From the cell containing the given text, extract its center point as (X, Y) coordinate. 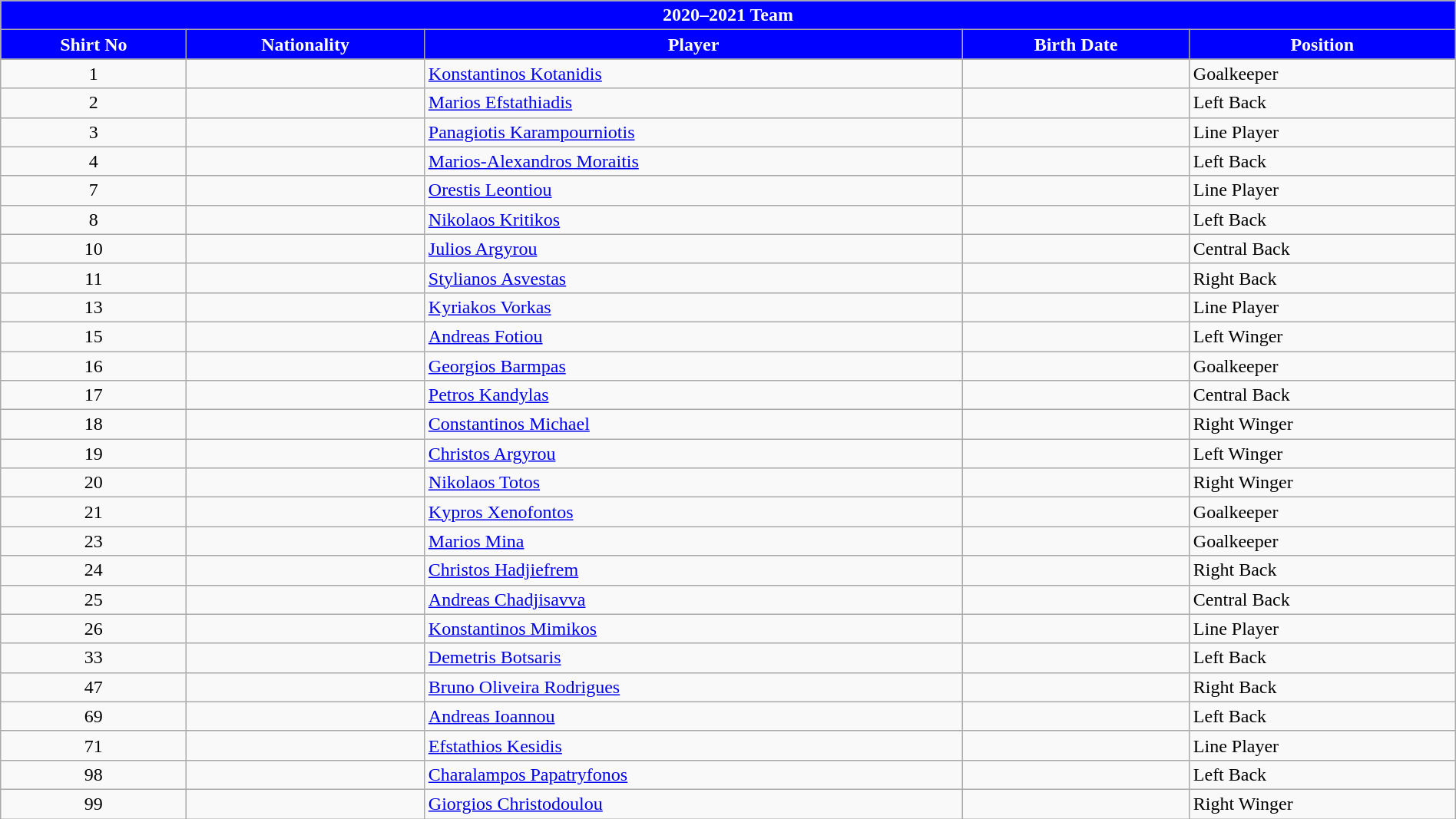
Konstantinos Mimikos (693, 629)
Konstantinos Kotanidis (693, 74)
98 (94, 774)
Shirt No (94, 45)
10 (94, 249)
99 (94, 804)
15 (94, 336)
Marios Efstathiadis (693, 103)
Julios Argyrou (693, 249)
47 (94, 687)
Position (1322, 45)
Constantinos Michael (693, 424)
Nationality (306, 45)
Andreas Chadjisavva (693, 599)
18 (94, 424)
11 (94, 278)
Panagiotis Karampourniotis (693, 132)
25 (94, 599)
2020–2021 Team (728, 15)
Andreas Ioannou (693, 716)
Stylianos Asvestas (693, 278)
21 (94, 512)
19 (94, 454)
Christos Argyrou (693, 454)
Demetris Botsaris (693, 658)
17 (94, 395)
Marios Mina (693, 541)
71 (94, 745)
Birth Date (1077, 45)
Marios-Alexandros Moraitis (693, 161)
Efstathios Kesidis (693, 745)
13 (94, 307)
Petros Kandylas (693, 395)
Nikolaos Totos (693, 483)
33 (94, 658)
7 (94, 190)
Orestis Leontiou (693, 190)
Georgios Barmpas (693, 366)
69 (94, 716)
2 (94, 103)
Andreas Fotiou (693, 336)
Kyriakos Vorkas (693, 307)
16 (94, 366)
Bruno Oliveira Rodrigues (693, 687)
23 (94, 541)
8 (94, 220)
3 (94, 132)
20 (94, 483)
24 (94, 570)
Kypros Xenofontos (693, 512)
26 (94, 629)
4 (94, 161)
Christos Hadjiefrem (693, 570)
1 (94, 74)
Player (693, 45)
Nikolaos Kritikos (693, 220)
Giorgios Christodoulou (693, 804)
Charalampos Papatryfonos (693, 774)
